Identify which cell holds the provided text, then report its (x, y) central coordinate. 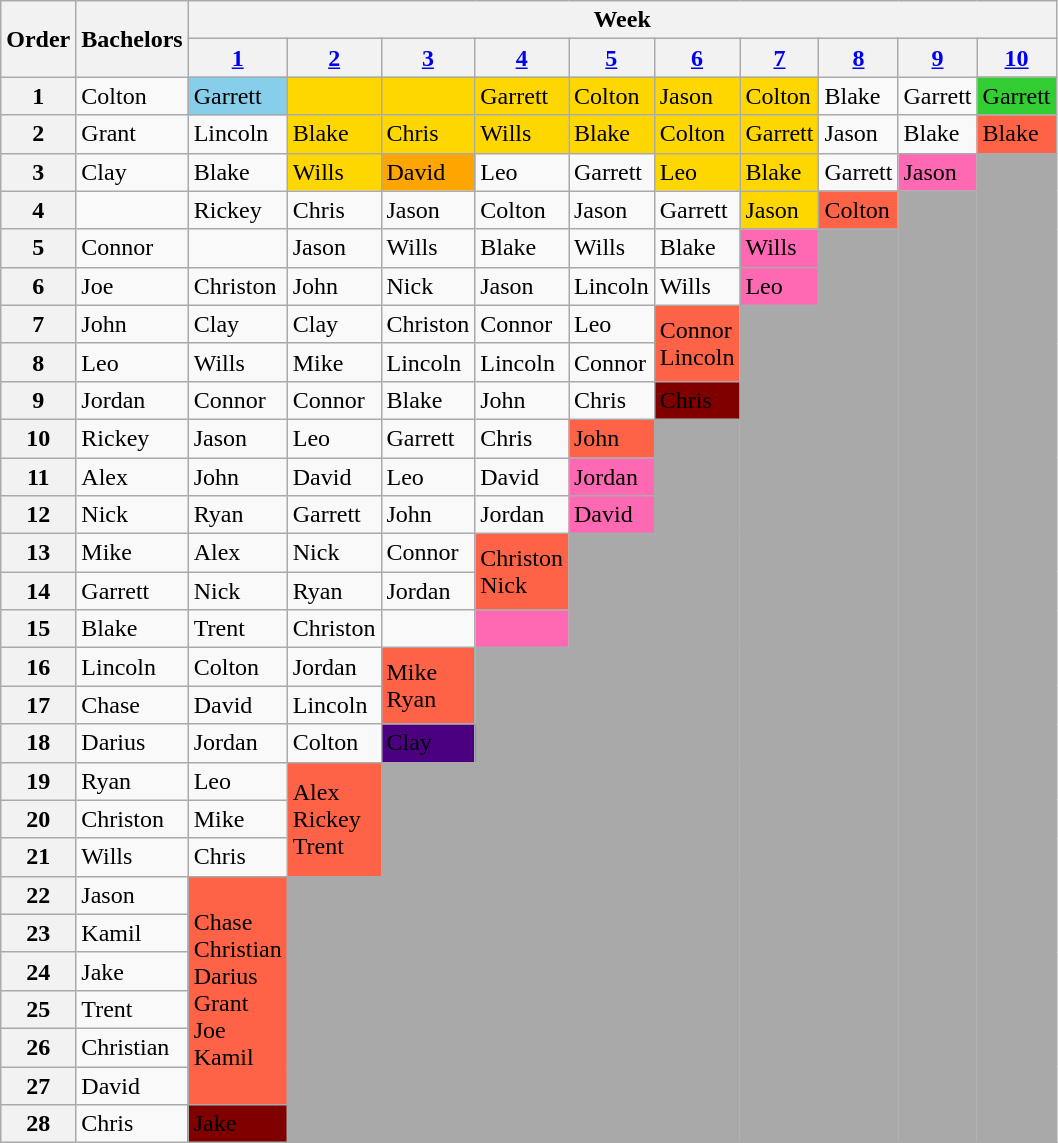
28 (38, 1124)
MikeRyan (428, 686)
15 (38, 629)
ConnorLincoln (697, 343)
Week (622, 20)
ChaseChristianDariusGrantJoeKamil (238, 990)
23 (38, 933)
Joe (132, 286)
20 (38, 819)
11 (38, 477)
Chase (132, 705)
19 (38, 781)
27 (38, 1085)
Grant (132, 134)
Darius (132, 743)
Christian (132, 1047)
21 (38, 857)
13 (38, 553)
12 (38, 515)
17 (38, 705)
AlexRickeyTrent (334, 819)
22 (38, 895)
26 (38, 1047)
Bachelors (132, 39)
Order (38, 39)
14 (38, 591)
Kamil (132, 933)
18 (38, 743)
ChristonNick (522, 572)
25 (38, 1009)
24 (38, 971)
16 (38, 667)
